Return the [x, y] coordinate for the center point of the cell that contains the specified text.  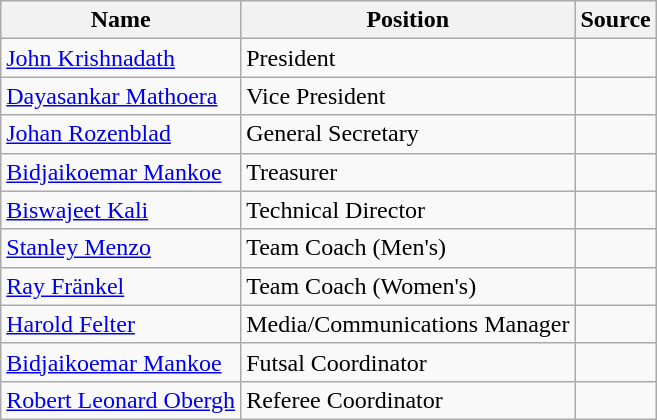
Name [121, 20]
Vice President [408, 96]
Harold Felter [121, 324]
Treasurer [408, 172]
Team Coach (Men's) [408, 248]
General Secretary [408, 134]
Robert Leonard Obergh [121, 400]
Futsal Coordinator [408, 362]
Biswajeet Kali [121, 210]
Position [408, 20]
Referee Coordinator [408, 400]
Team Coach (Women's) [408, 286]
John Krishnadath [121, 58]
President [408, 58]
Stanley Menzo [121, 248]
Technical Director [408, 210]
Source [616, 20]
Johan Rozenblad [121, 134]
Dayasankar Mathoera [121, 96]
Ray Fränkel [121, 286]
Media/Communications Manager [408, 324]
